Provide the (x, y) coordinate of the cell's center where the given text is located.  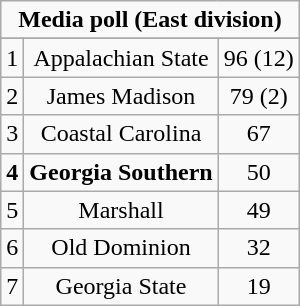
3 (12, 134)
1 (12, 58)
5 (12, 210)
2 (12, 96)
Georgia State (121, 286)
Marshall (121, 210)
50 (258, 172)
96 (12) (258, 58)
7 (12, 286)
Coastal Carolina (121, 134)
James Madison (121, 96)
Old Dominion (121, 248)
Appalachian State (121, 58)
Georgia Southern (121, 172)
32 (258, 248)
67 (258, 134)
49 (258, 210)
19 (258, 286)
4 (12, 172)
79 (2) (258, 96)
6 (12, 248)
Media poll (East division) (150, 20)
